Search for the cell housing the specified text and yield its [X, Y] center coordinate. 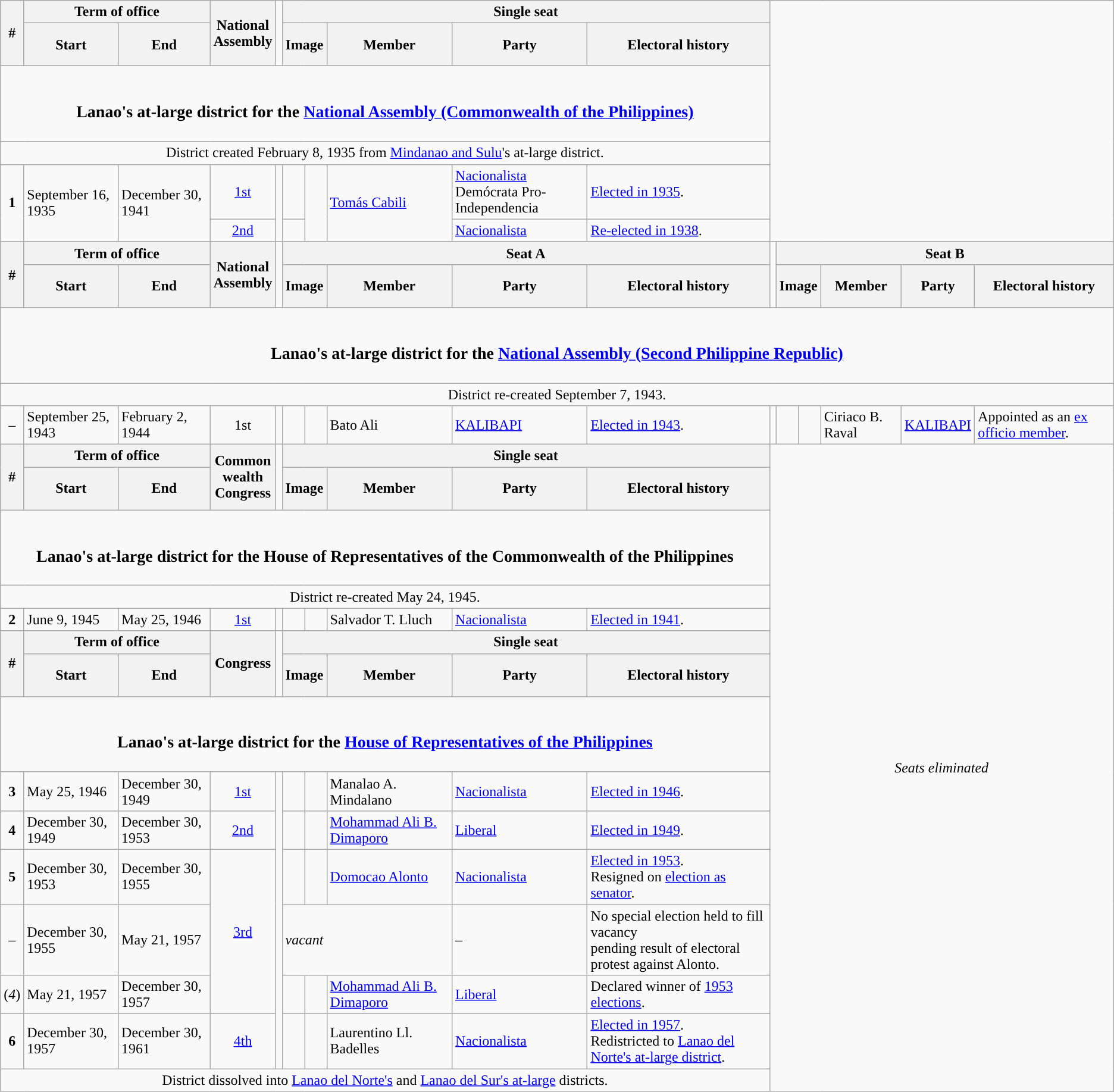
District created February 8, 1935 from Mindanao and Sulu's at-large district. [385, 153]
Appointed as an ex officio member. [1044, 425]
Elected in 1946. [678, 791]
Lanao's at-large district for the House of Representatives of the Commonwealth of the Philippines [385, 547]
December 30, 1941 [164, 203]
1 [12, 203]
Elected in 1949. [678, 830]
Seat B [945, 253]
Lanao's at-large district for the National Assembly (Commonwealth of the Philippines) [385, 104]
3 [12, 791]
Seat A [526, 253]
Elected in 1957.Redistricted to Lanao del Norte's at-large district. [678, 1041]
Ciriaco B. Raval [860, 425]
4th [243, 1041]
NacionalistaDemócrata Pro-Independencia [520, 192]
Bato Ali [389, 425]
2 [12, 619]
Domocao Alonto [389, 877]
Salvador T. Lluch [389, 619]
District dissolved into Lanao del Norte's and Lanao del Sur's at-large districts. [385, 1080]
Elected in 1953.Resigned on election as senator. [678, 877]
June 9, 1945 [71, 619]
September 25, 1943 [71, 425]
vacant [367, 940]
CommonwealthCongress [243, 477]
Lanao's at-large district for the National Assembly (Second Philippine Republic) [557, 345]
Manalao A. Mindalano [389, 791]
February 2, 1944 [164, 425]
4 [12, 830]
District re-created May 24, 1945. [385, 597]
Elected in 1935. [678, 192]
Elected in 1941. [678, 619]
6 [12, 1041]
Congress [243, 664]
Re-elected in 1938. [678, 230]
Elected in 1943. [678, 425]
(4) [12, 995]
District re-created September 7, 1943. [557, 395]
Lanao's at-large district for the House of Representatives of the Philippines [385, 734]
Declared winner of 1953 elections. [678, 995]
Laurentino Ll. Badelles [389, 1041]
5 [12, 877]
December 30, 1961 [164, 1041]
Seats eliminated [941, 768]
No special election held to fill vacancypending result of electoral protest against Alonto. [678, 940]
September 16, 1935 [71, 203]
Tomás Cabili [389, 203]
3rd [243, 931]
